Output the [x, y] coordinate of the center of the cell containing the given text.  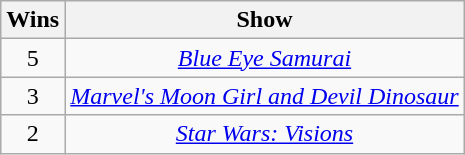
Wins [33, 20]
Star Wars: Visions [264, 134]
5 [33, 58]
Show [264, 20]
Marvel's Moon Girl and Devil Dinosaur [264, 96]
3 [33, 96]
2 [33, 134]
Blue Eye Samurai [264, 58]
